Identify which cell holds the provided text, then report its [X, Y] central coordinate. 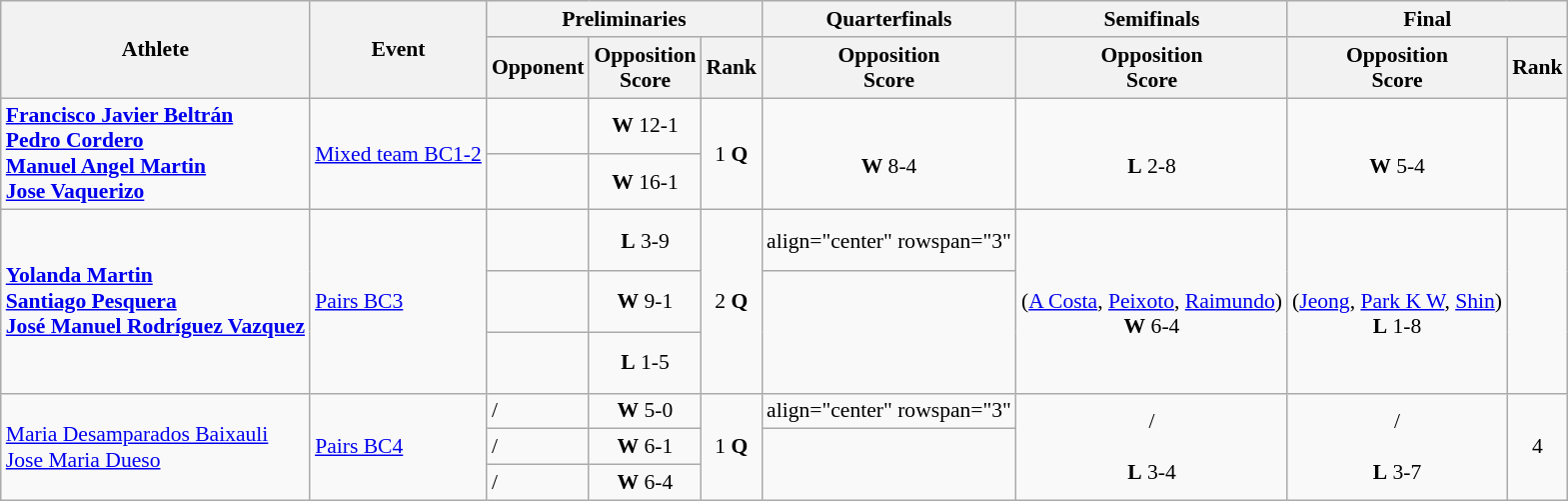
W 5-0 [645, 411]
Pairs BC4 [398, 446]
W 12-1 [645, 126]
Maria Desamparados Baixauli Jose Maria Dueso [156, 446]
2 Q [732, 302]
Final [1427, 19]
4 [1537, 446]
Semifinals [1151, 19]
Preliminaries [624, 19]
Athlete [156, 50]
L 3-9 [645, 240]
W 5-4 [1397, 154]
Mixed team BC1-2 [398, 154]
/ L 3-4 [1151, 446]
L 1-5 [645, 362]
W 8-4 [889, 154]
Opponent [538, 68]
Francisco Javier Beltrán Pedro Cordero Manuel Angel Martin Jose Vaquerizo [156, 154]
/ L 3-7 [1397, 446]
W 6-1 [645, 447]
Pairs BC3 [398, 302]
Quarterfinals [889, 19]
W 9-1 [645, 302]
W 16-1 [645, 182]
Yolanda Martin Santiago Pesquera José Manuel Rodríguez Vazquez [156, 302]
W 6-4 [645, 483]
L 2-8 [1151, 154]
(A Costa, Peixoto, Raimundo)W 6-4 [1151, 302]
Event [398, 50]
(Jeong, Park K W, Shin)L 1-8 [1397, 302]
